Identify which cell holds the provided text, then report its (x, y) central coordinate. 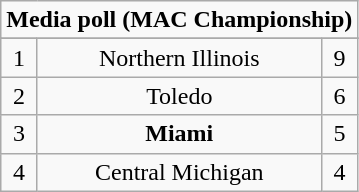
Media poll (MAC Championship) (180, 20)
Miami (179, 134)
3 (19, 134)
2 (19, 96)
Central Michigan (179, 172)
9 (339, 58)
1 (19, 58)
6 (339, 96)
Toledo (179, 96)
Northern Illinois (179, 58)
5 (339, 134)
